Return (X, Y) of the center of cell containing provided text 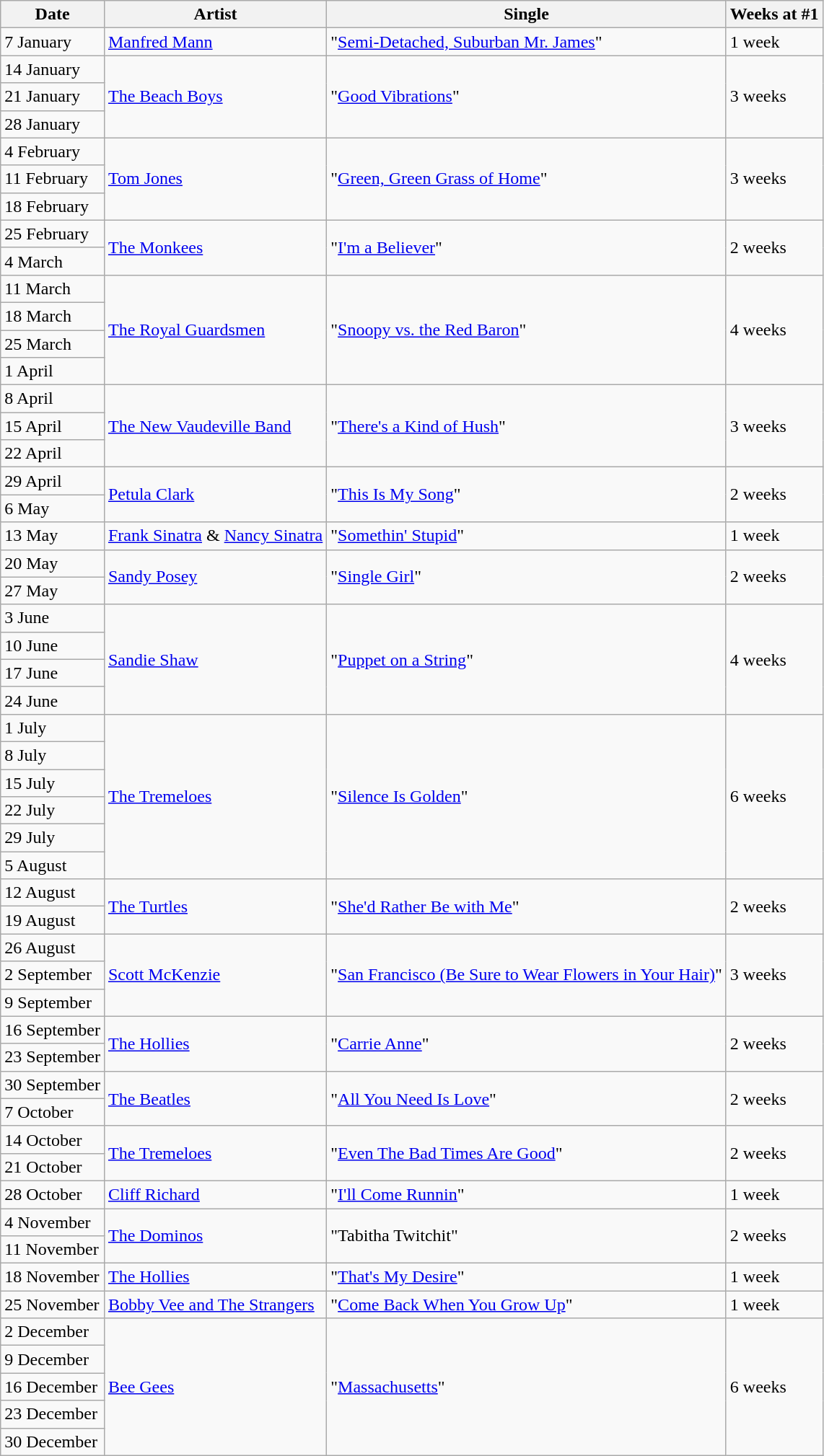
"Carrie Anne" (527, 1044)
"Even The Bad Times Are Good" (527, 1153)
"Good Vibrations" (527, 97)
16 September (53, 1030)
7 October (53, 1112)
The Turtles (215, 906)
9 September (53, 1002)
The Dominos (215, 1236)
18 March (53, 316)
Bobby Vee and The Strangers (215, 1305)
Sandy Posey (215, 577)
"This Is My Song" (527, 495)
"That's My Desire" (527, 1277)
28 October (53, 1194)
"Green, Green Grass of Home" (527, 179)
Cliff Richard (215, 1194)
Manfred Mann (215, 42)
14 October (53, 1139)
The Royal Guardsmen (215, 330)
30 September (53, 1085)
4 November (53, 1222)
13 May (53, 536)
The New Vaudeville Band (215, 426)
14 January (53, 69)
1 April (53, 371)
22 April (53, 454)
Date (53, 14)
"Single Girl" (527, 577)
27 May (53, 591)
15 April (53, 426)
28 January (53, 124)
12 August (53, 893)
30 December (53, 1442)
25 November (53, 1305)
18 November (53, 1277)
5 August (53, 865)
24 June (53, 700)
2 September (53, 975)
4 March (53, 261)
"She'd Rather Be with Me" (527, 906)
Single (527, 14)
Scott McKenzie (215, 975)
25 February (53, 234)
22 July (53, 811)
"Silence Is Golden" (527, 796)
2 December (53, 1332)
Petula Clark (215, 495)
18 February (53, 206)
8 April (53, 399)
"Tabitha Twitchit" (527, 1236)
The Monkees (215, 247)
23 September (53, 1057)
"Semi-Detached, Suburban Mr. James" (527, 42)
The Beach Boys (215, 97)
Tom Jones (215, 179)
Artist (215, 14)
"I'm a Believer" (527, 247)
15 July (53, 782)
Frank Sinatra & Nancy Sinatra (215, 536)
21 January (53, 97)
"Come Back When You Grow Up" (527, 1305)
Sandie Shaw (215, 659)
11 February (53, 179)
8 July (53, 755)
29 April (53, 481)
"Massachusetts" (527, 1387)
"Somethin' Stupid" (527, 536)
17 June (53, 673)
29 July (53, 838)
23 December (53, 1414)
"I'll Come Runnin" (527, 1194)
25 March (53, 344)
"San Francisco (Be Sure to Wear Flowers in Your Hair)" (527, 975)
"Puppet on a String" (527, 659)
3 June (53, 618)
20 May (53, 563)
21 October (53, 1167)
16 December (53, 1387)
19 August (53, 920)
The Beatles (215, 1098)
4 February (53, 151)
Weeks at #1 (774, 14)
26 August (53, 948)
9 December (53, 1359)
Bee Gees (215, 1387)
10 June (53, 645)
"Snoopy vs. the Red Baron" (527, 330)
6 May (53, 508)
"All You Need Is Love" (527, 1098)
1 July (53, 728)
11 November (53, 1250)
"There's a Kind of Hush" (527, 426)
11 March (53, 288)
7 January (53, 42)
